Scan for the cell matching the given text and deliver its (X, Y) coordinate at center. 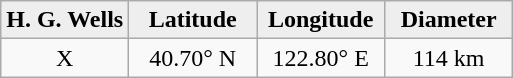
40.70° N (193, 58)
122.80° E (321, 58)
X (65, 58)
Diameter (449, 20)
Latitude (193, 20)
114 km (449, 58)
Longitude (321, 20)
H. G. Wells (65, 20)
